From the cell containing the given text, extract its center point as (x, y) coordinate. 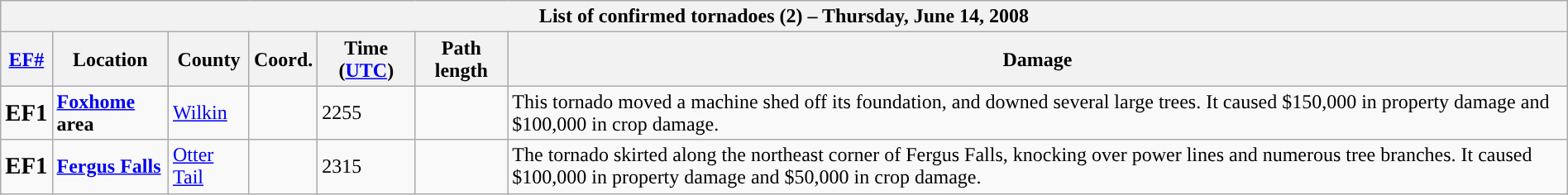
Wilkin (209, 112)
Fergus Falls (111, 167)
Coord. (283, 59)
2255 (366, 112)
EF# (26, 59)
County (209, 59)
Time (UTC) (366, 59)
Location (111, 59)
2315 (366, 167)
Path length (461, 59)
Otter Tail (209, 167)
Damage (1037, 59)
Foxhome area (111, 112)
List of confirmed tornadoes (2) – Thursday, June 14, 2008 (784, 17)
